Identify which cell holds the provided text, then report its (X, Y) central coordinate. 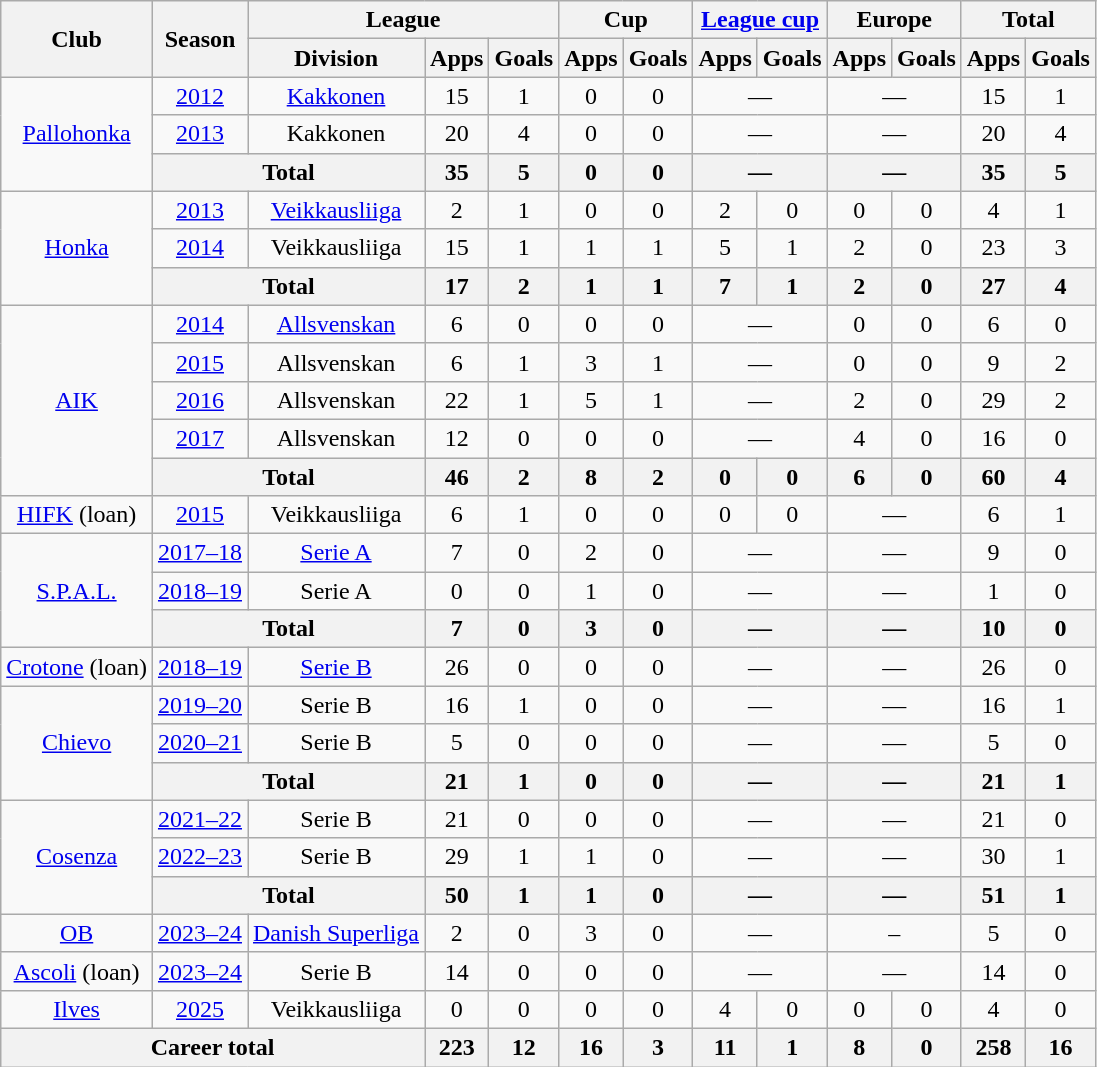
Crotone (loan) (77, 667)
Chievo (77, 743)
Cup (626, 20)
2012 (200, 96)
Ascoli (loan) (77, 971)
50 (457, 895)
2020–21 (200, 743)
51 (993, 895)
60 (993, 477)
11 (725, 1047)
Cosenza (77, 857)
– (894, 933)
HIFK (loan) (77, 515)
27 (993, 286)
23 (993, 248)
2016 (200, 400)
Europe (894, 20)
2025 (200, 1009)
Danish Superliga (336, 933)
Career total (213, 1047)
10 (993, 629)
League cup (760, 20)
League (404, 20)
46 (457, 477)
223 (457, 1047)
S.P.A.L. (77, 591)
Club (77, 39)
Season (200, 39)
Honka (77, 248)
17 (457, 286)
258 (993, 1047)
2022–23 (200, 857)
2017 (200, 438)
AIK (77, 400)
2017–18 (200, 553)
Ilves (77, 1009)
OB (77, 933)
2021–22 (200, 819)
2019–20 (200, 705)
Division (336, 58)
Pallohonka (77, 134)
22 (457, 400)
30 (993, 857)
